Detect which cell encompasses the target text, then output its [x, y] center coordinate. 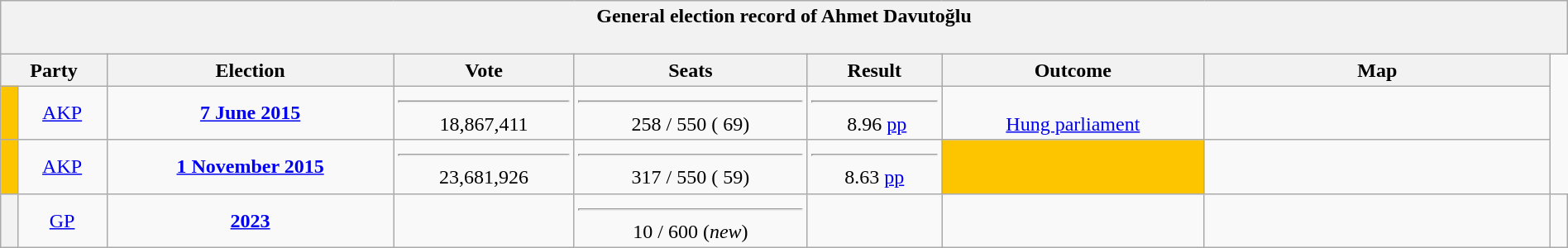
8.63 pp [875, 167]
18,867,411 [484, 112]
1 November 2015 [250, 167]
Election [250, 70]
Seats [691, 70]
23,681,926 [484, 167]
Hung parliament [1073, 112]
Vote [484, 70]
Outcome [1073, 70]
10 / 600 (new) [691, 220]
General election record of Ahmet Davutoğlu [784, 28]
2023 [250, 220]
GP [62, 220]
317 / 550 ( 59) [691, 167]
7 June 2015 [250, 112]
Party [54, 70]
8.96 pp [875, 112]
258 / 550 ( 69) [691, 112]
Map [1378, 70]
Result [875, 70]
